Capture the cell that displays the provided text and extract its [x, y] central coordinate. 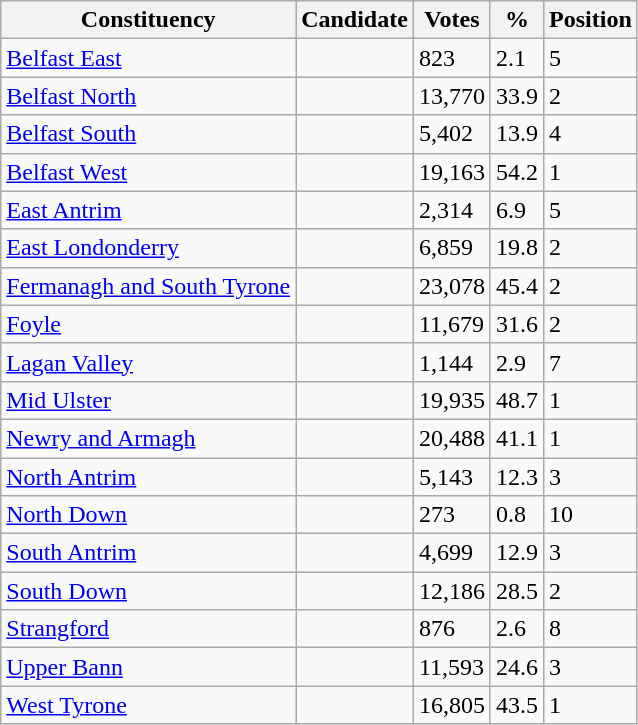
4 [591, 134]
31.6 [516, 324]
12.9 [516, 553]
6,859 [452, 248]
2.6 [516, 629]
4,699 [452, 553]
13.9 [516, 134]
North Down [148, 515]
Belfast West [148, 172]
12.3 [516, 477]
11,593 [452, 667]
273 [452, 515]
7 [591, 362]
Upper Bann [148, 667]
10 [591, 515]
2,314 [452, 210]
South Down [148, 591]
2.9 [516, 362]
Mid Ulster [148, 400]
12,186 [452, 591]
876 [452, 629]
23,078 [452, 286]
5,143 [452, 477]
Constituency [148, 20]
54.2 [516, 172]
Newry and Armagh [148, 438]
Fermanagh and South Tyrone [148, 286]
6.9 [516, 210]
Position [591, 20]
% [516, 20]
11,679 [452, 324]
8 [591, 629]
South Antrim [148, 553]
Belfast North [148, 96]
Belfast South [148, 134]
33.9 [516, 96]
43.5 [516, 705]
Candidate [355, 20]
48.7 [516, 400]
Strangford [148, 629]
13,770 [452, 96]
2.1 [516, 58]
45.4 [516, 286]
East Londonderry [148, 248]
5,402 [452, 134]
Foyle [148, 324]
823 [452, 58]
19,935 [452, 400]
41.1 [516, 438]
West Tyrone [148, 705]
19.8 [516, 248]
Lagan Valley [148, 362]
28.5 [516, 591]
0.8 [516, 515]
Votes [452, 20]
19,163 [452, 172]
20,488 [452, 438]
1,144 [452, 362]
16,805 [452, 705]
24.6 [516, 667]
East Antrim [148, 210]
North Antrim [148, 477]
Belfast East [148, 58]
